Detect which cell encompasses the target text, then output its (x, y) center coordinate. 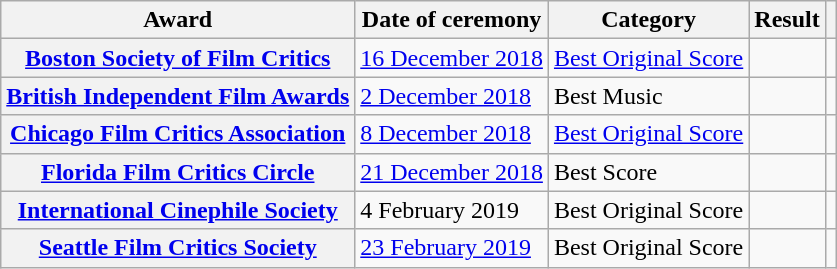
Result (787, 20)
Date of ceremony (452, 20)
8 December 2018 (452, 134)
Award (178, 20)
2 December 2018 (452, 96)
Boston Society of Film Critics (178, 58)
Category (648, 20)
21 December 2018 (452, 172)
23 February 2019 (452, 248)
Florida Film Critics Circle (178, 172)
Chicago Film Critics Association (178, 134)
Seattle Film Critics Society (178, 248)
Best Music (648, 96)
International Cinephile Society (178, 210)
16 December 2018 (452, 58)
British Independent Film Awards (178, 96)
4 February 2019 (452, 210)
Best Score (648, 172)
